For the text-containing cell, return its midpoint in [x, y] coordinate format. 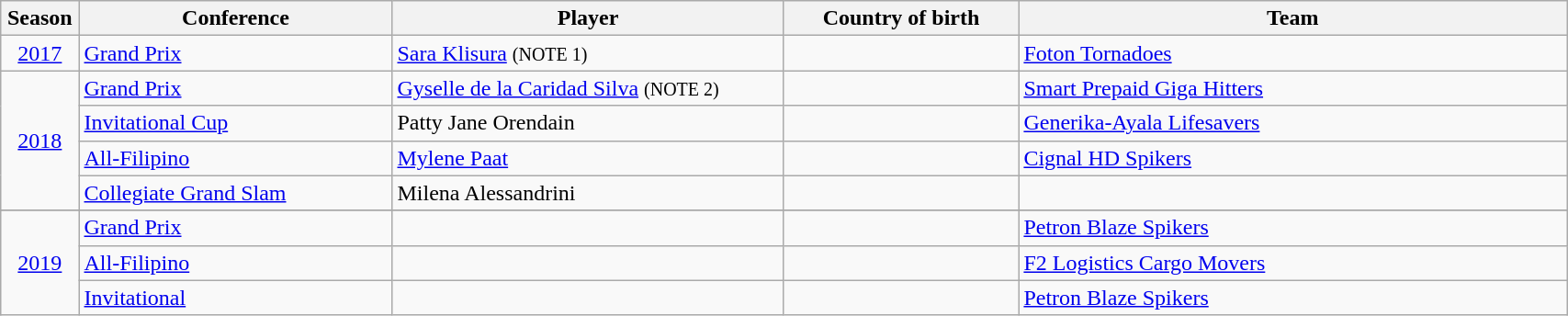
Milena Alessandrini [588, 193]
Generika-Ayala Lifesavers [1293, 123]
Mylene Paat [588, 158]
Sara Klisura (NOTE 1) [588, 53]
Cignal HD Spikers [1293, 158]
Team [1293, 18]
Country of birth [901, 18]
Gyselle de la Caridad Silva (NOTE 2) [588, 88]
Collegiate Grand Slam [235, 193]
Conference [235, 18]
Season [40, 18]
Invitational [235, 298]
Invitational Cup [235, 123]
F2 Logistics Cargo Movers [1293, 263]
Foton Tornadoes [1293, 53]
Patty Jane Orendain [588, 123]
2019 [40, 263]
Smart Prepaid Giga Hitters [1293, 88]
2018 [40, 141]
2017 [40, 53]
Player [588, 18]
